Determine the [x, y] coordinate at the center of the cell enclosing the given text.  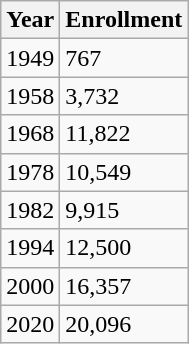
767 [124, 58]
10,549 [124, 172]
1968 [30, 134]
1994 [30, 248]
9,915 [124, 210]
1958 [30, 96]
Enrollment [124, 20]
16,357 [124, 286]
1982 [30, 210]
12,500 [124, 248]
Year [30, 20]
2000 [30, 286]
1978 [30, 172]
11,822 [124, 134]
2020 [30, 324]
20,096 [124, 324]
1949 [30, 58]
3,732 [124, 96]
